Return (x, y) of the center of cell containing provided text 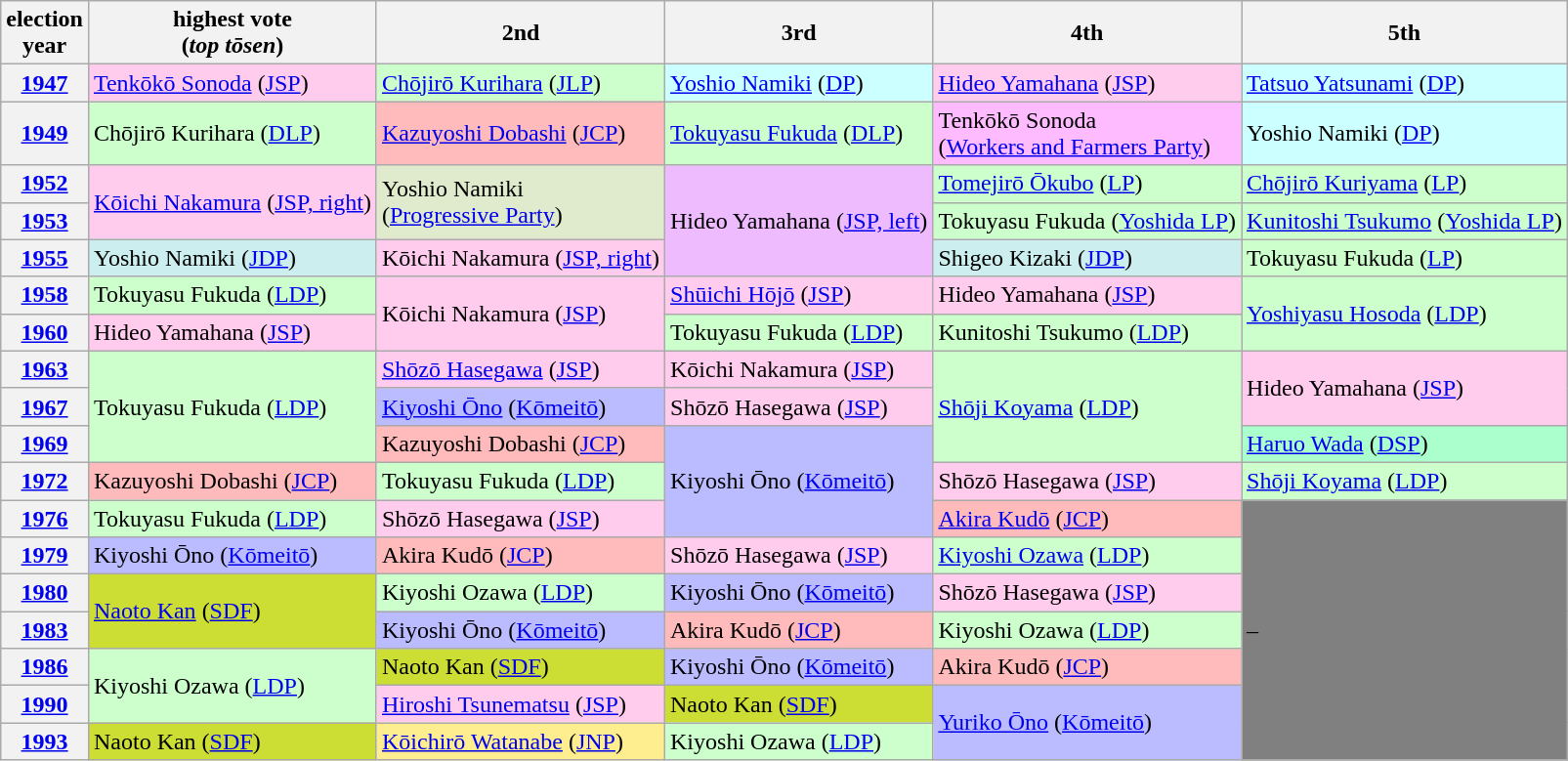
Hiroshi Tsunematsu (JSP) (520, 704)
Shigeo Kizaki (JDP) (1087, 258)
Tokuyasu Fukuda (DLP) (799, 133)
1947 (45, 83)
Kōichirō Watanabe (JNP) (520, 741)
Yoshio Namiki(Progressive Party) (520, 202)
Yoshio Namiki (JDP) (233, 258)
1952 (45, 184)
1993 (45, 741)
Hideo Yamahana (JSP, left) (799, 221)
Shūichi Hōjō (JSP) (799, 295)
1960 (45, 332)
1963 (45, 369)
1958 (45, 295)
highest vote(top tōsen) (233, 33)
1949 (45, 133)
Haruo Wada (DSP) (1405, 444)
1967 (45, 406)
Kunitoshi Tsukumo (LDP) (1087, 332)
Tokuyasu Fukuda (LP) (1405, 258)
Tenkōkō Sonoda (JSP) (233, 83)
2nd (520, 33)
Yoshiyasu Hosoda (LDP) (1405, 314)
4th (1087, 33)
Chōjirō Kuriyama (LP) (1405, 184)
1955 (45, 258)
– (1405, 630)
Tokuyasu Fukuda (Yoshida LP) (1087, 221)
5th (1405, 33)
Tomejirō Ōkubo (LP) (1087, 184)
Chōjirō Kurihara (DLP) (233, 133)
1979 (45, 556)
Tatsuo Yatsunami (DP) (1405, 83)
1969 (45, 444)
Chōjirō Kurihara (JLP) (520, 83)
1990 (45, 704)
1953 (45, 221)
1983 (45, 630)
Kunitoshi Tsukumo (Yoshida LP) (1405, 221)
Yuriko Ōno (Kōmeitō) (1087, 723)
1972 (45, 481)
1986 (45, 667)
1976 (45, 519)
Tenkōkō Sonoda(Workers and Farmers Party) (1087, 133)
electionyear (45, 33)
1980 (45, 593)
3rd (799, 33)
